Find where the given text appears and provide that cell's center as [x, y] coordinate. 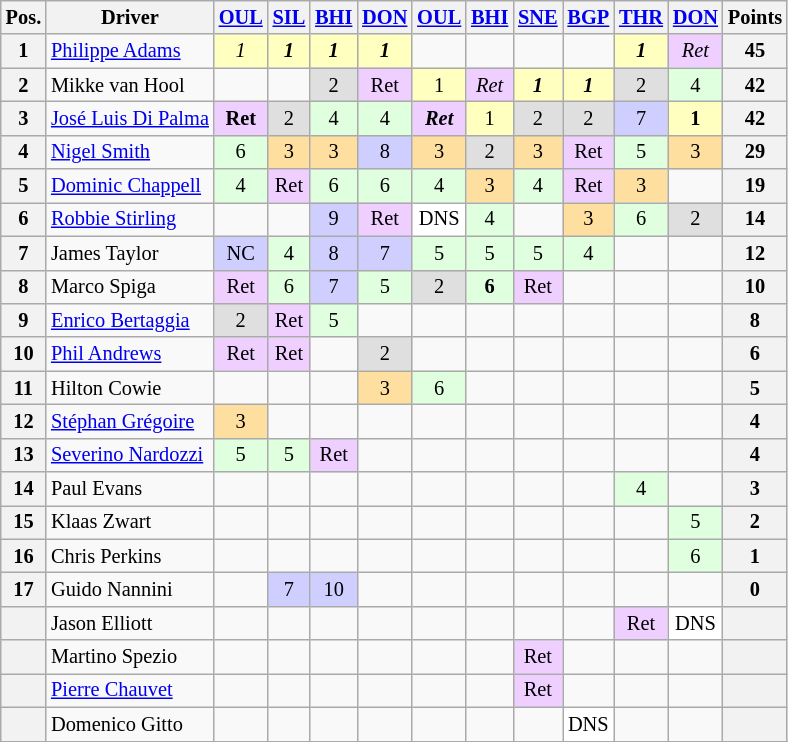
Marco Spiga [130, 287]
Domenico Gitto [130, 724]
11 [24, 388]
Klaas Zwart [130, 522]
Chris Perkins [130, 556]
Severino Nardozzi [130, 455]
Enrico Bertaggia [130, 320]
Robbie Stirling [130, 219]
16 [24, 556]
Points [755, 17]
Stéphan Grégoire [130, 421]
Driver [130, 17]
0 [755, 589]
Dominic Chappell [130, 186]
SIL [290, 17]
Guido Nannini [130, 589]
James Taylor [130, 253]
45 [755, 51]
13 [24, 455]
Pos. [24, 17]
17 [24, 589]
SNE [538, 17]
Pierre Chauvet [130, 690]
29 [755, 152]
Jason Elliott [130, 623]
NC [241, 253]
15 [24, 522]
BGP [588, 17]
Phil Andrews [130, 354]
Hilton Cowie [130, 388]
Paul Evans [130, 489]
Philippe Adams [130, 51]
Martino Spezio [130, 657]
19 [755, 186]
Mikke van Hool [130, 85]
José Luis Di Palma [130, 118]
THR [641, 17]
Nigel Smith [130, 152]
